Pinpoint the cell where the given text exists, returning its [X, Y] midpoint coordinate. 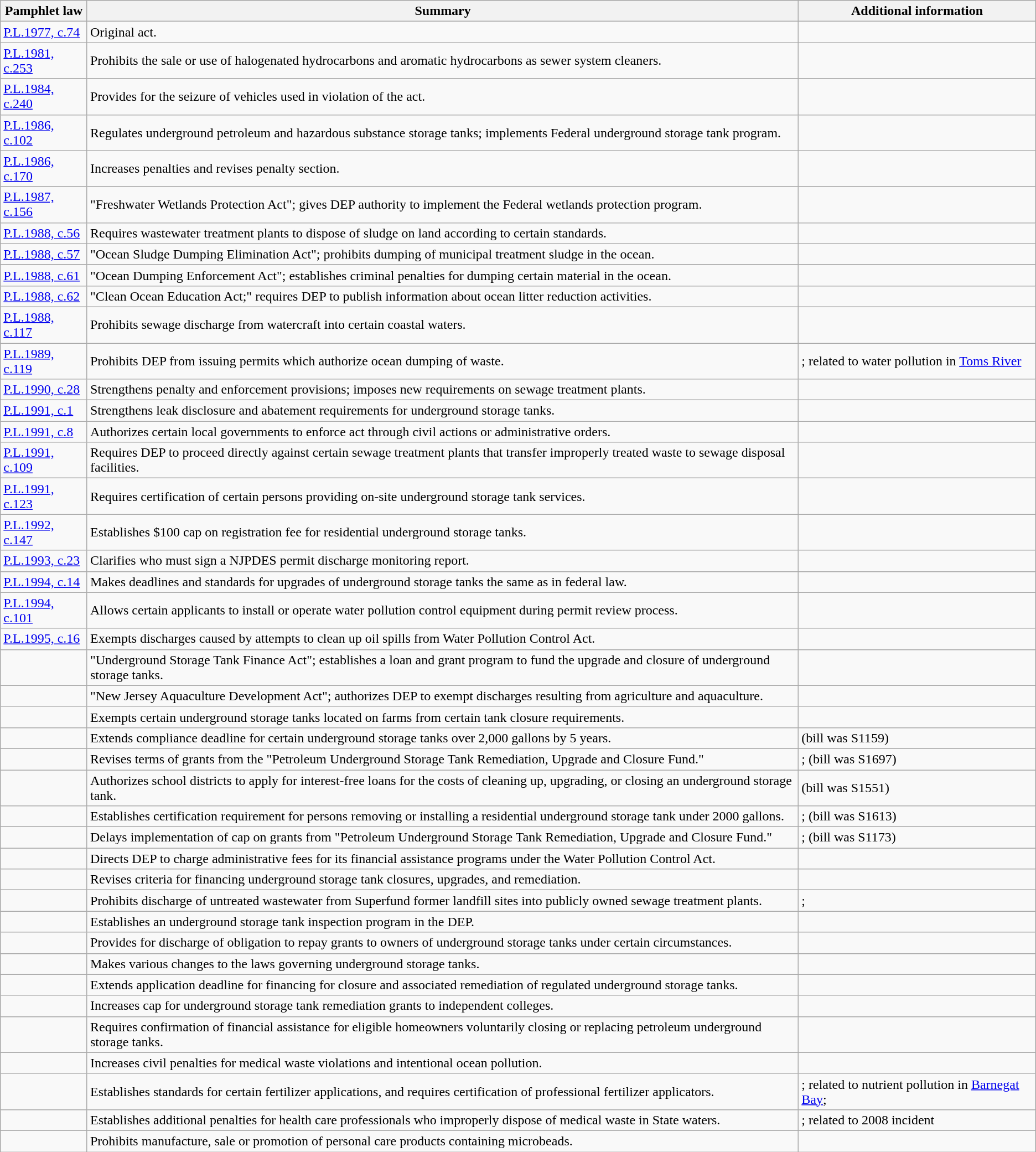
P.L.1988, c.61 [44, 275]
Requires wastewater treatment plants to dispose of sludge on land according to certain standards. [443, 233]
Establishes additional penalties for health care professionals who improperly dispose of medical waste in State waters. [443, 1120]
P.L.1988, c.57 [44, 254]
Strengthens penalty and enforcement provisions; imposes new requirements on sewage treatment plants. [443, 390]
Regulates underground petroleum and hazardous substance storage tanks; implements Federal underground storage tank program. [443, 133]
Makes deadlines and standards for upgrades of underground storage tanks the same as in federal law. [443, 582]
Allows certain applicants to install or operate water pollution control equipment during permit review process. [443, 610]
(bill was S1159) [917, 738]
Establishes an underground storage tank inspection program in the DEP. [443, 922]
P.L.1984, c.240 [44, 96]
Establishes certification requirement for persons removing or installing a residential underground storage tank under 2000 gallons. [443, 817]
Exempts discharges caused by attempts to clean up oil spills from Water Pollution Control Act. [443, 639]
; related to nutrient pollution in Barnegat Bay; [917, 1092]
P.L.1981, c.253 [44, 61]
; (bill was S1613) [917, 817]
P.L.1988, c.56 [44, 233]
P.L.1987, c.156 [44, 205]
; (bill was S1697) [917, 759]
Provides for the seizure of vehicles used in violation of the act. [443, 96]
Makes various changes to the laws governing underground storage tanks. [443, 964]
P.L.1995, c.16 [44, 639]
P.L.1989, c.119 [44, 361]
Extends compliance deadline for certain underground storage tanks over 2,000 gallons by 5 years. [443, 738]
Extends application deadline for financing for closure and associated remediation of regulated underground storage tanks. [443, 985]
Requires certification of certain persons providing on-site underground storage tank services. [443, 496]
"Clean Ocean Education Act;" requires DEP to publish information about ocean litter reduction activities. [443, 296]
Authorizes school districts to apply for interest-free loans for the costs of cleaning up, upgrading, or closing an underground storage tank. [443, 787]
Prohibits DEP from issuing permits which authorize ocean dumping of waste. [443, 361]
; (bill was S1173) [917, 838]
Requires DEP to proceed directly against certain sewage treatment plants that transfer improperly treated waste to sewage disposal facilities. [443, 461]
Increases cap for underground storage tank remediation grants to independent colleges. [443, 1006]
P.L.1993, c.23 [44, 561]
Pamphlet law [44, 11]
P.L.1991, c.123 [44, 496]
P.L.1988, c.62 [44, 296]
Directs DEP to charge administrative fees for its financial assistance programs under the Water Pollution Control Act. [443, 859]
Establishes standards for certain fertilizer applications, and requires certification of professional fertilizer applicators. [443, 1092]
Delays implementation of cap on grants from "Petroleum Underground Storage Tank Remediation, Upgrade and Closure Fund." [443, 838]
; related to water pollution in Toms River [917, 361]
Increases civil penalties for medical waste violations and intentional ocean pollution. [443, 1063]
; related to 2008 incident [917, 1120]
Summary [443, 11]
"New Jersey Aquaculture Development Act"; authorizes DEP to exempt discharges resulting from agriculture and aquaculture. [443, 696]
Requires confirmation of financial assistance for eligible homeowners voluntarily closing or replacing petroleum underground storage tanks. [443, 1034]
Prohibits the sale or use of halogenated hydrocarbons and aromatic hydrocarbons as sewer system cleaners. [443, 61]
Exempts certain underground storage tanks located on farms from certain tank closure requirements. [443, 717]
Revises criteria for financing underground storage tank closures, upgrades, and remediation. [443, 880]
Prohibits discharge of untreated wastewater from Superfund former landfill sites into publicly owned sewage treatment plants. [443, 901]
P.L.1994, c.101 [44, 610]
Revises terms of grants from the "Petroleum Underground Storage Tank Remediation, Upgrade and Closure Fund." [443, 759]
P.L.1990, c.28 [44, 390]
P.L.1986, c.102 [44, 133]
"Underground Storage Tank Finance Act"; establishes a loan and grant program to fund the upgrade and closure of underground storage tanks. [443, 668]
Original act. [443, 32]
"Freshwater Wetlands Protection Act"; gives DEP authority to implement the Federal wetlands protection program. [443, 205]
P.L.1994, c.14 [44, 582]
Prohibits manufacture, sale or promotion of personal care products containing microbeads. [443, 1141]
; [917, 901]
Increases penalties and revises penalty section. [443, 168]
P.L.1992, c.147 [44, 533]
P.L.1991, c.1 [44, 411]
Strengthens leak disclosure and abatement requirements for underground storage tanks. [443, 411]
P.L.1988, c.117 [44, 324]
(bill was S1551) [917, 787]
"Ocean Dumping Enforcement Act"; establishes criminal penalties for dumping certain material in the ocean. [443, 275]
Authorizes certain local governments to enforce act through civil actions or administrative orders. [443, 432]
P.L.1977, c.74 [44, 32]
P.L.1991, c.8 [44, 432]
P.L.1986, c.170 [44, 168]
Clarifies who must sign a NJPDES permit discharge monitoring report. [443, 561]
"Ocean Sludge Dumping Elimination Act"; prohibits dumping of municipal treatment sludge in the ocean. [443, 254]
Provides for discharge of obligation to repay grants to owners of underground storage tanks under certain circumstances. [443, 943]
Prohibits sewage discharge from watercraft into certain coastal waters. [443, 324]
Establishes $100 cap on registration fee for residential underground storage tanks. [443, 533]
P.L.1991, c.109 [44, 461]
Additional information [917, 11]
